Determine the [X, Y] coordinate at the center of the cell enclosing the given text.  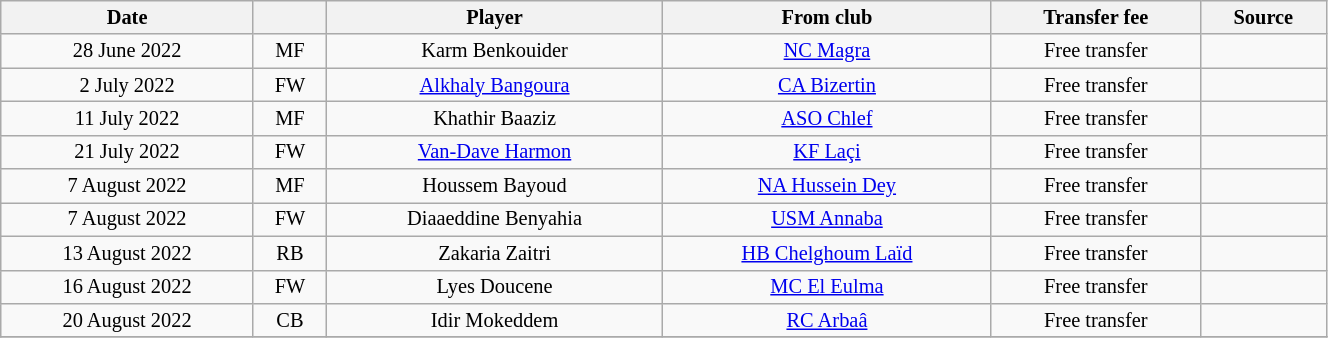
Date [128, 17]
Karm Benkouider [495, 51]
From club [828, 17]
Source [1263, 17]
KF Laçi [828, 152]
Khathir Baaziz [495, 118]
RB [290, 253]
21 July 2022 [128, 152]
Alkhaly Bangoura [495, 85]
ASO Chlef [828, 118]
Diaaeddine Benyahia [495, 219]
28 June 2022 [128, 51]
CA Bizertin [828, 85]
Idir Mokeddem [495, 320]
HB Chelghoum Laïd [828, 253]
13 August 2022 [128, 253]
Player [495, 17]
MC El Eulma [828, 287]
USM Annaba [828, 219]
Zakaria Zaitri [495, 253]
CB [290, 320]
11 July 2022 [128, 118]
NA Hussein Dey [828, 186]
Houssem Bayoud [495, 186]
Van-Dave Harmon [495, 152]
Transfer fee [1096, 17]
RC Arbaâ [828, 320]
20 August 2022 [128, 320]
16 August 2022 [128, 287]
2 July 2022 [128, 85]
Lyes Doucene [495, 287]
NC Magra [828, 51]
